Find where the given text appears and provide that cell's center as [x, y] coordinate. 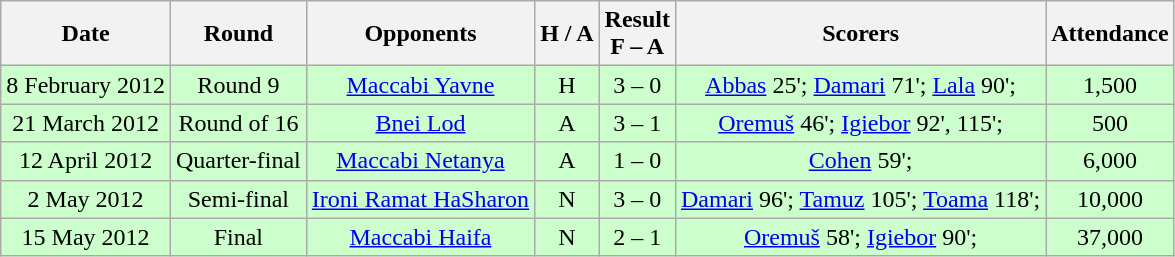
Scorers [860, 34]
Semi-final [238, 199]
10,000 [1110, 199]
1 – 0 [637, 161]
Opponents [420, 34]
H / A [567, 34]
15 May 2012 [86, 237]
Attendance [1110, 34]
Round [238, 34]
Damari 96'; Tamuz 105'; Toama 118'; [860, 199]
12 April 2012 [86, 161]
37,000 [1110, 237]
21 March 2012 [86, 123]
Cohen 59'; [860, 161]
Maccabi Yavne [420, 85]
ResultF – A [637, 34]
Round of 16 [238, 123]
Quarter-final [238, 161]
Date [86, 34]
Maccabi Haifa [420, 237]
Oremuš 58'; Igiebor 90'; [860, 237]
3 – 1 [637, 123]
Oremuš 46'; Igiebor 92', 115'; [860, 123]
Bnei Lod [420, 123]
8 February 2012 [86, 85]
H [567, 85]
6,000 [1110, 161]
Final [238, 237]
2 – 1 [637, 237]
Ironi Ramat HaSharon [420, 199]
Round 9 [238, 85]
Abbas 25'; Damari 71'; Lala 90'; [860, 85]
1,500 [1110, 85]
2 May 2012 [86, 199]
500 [1110, 123]
Maccabi Netanya [420, 161]
